Locate the cell with the specified text and output its [x, y] center coordinate. 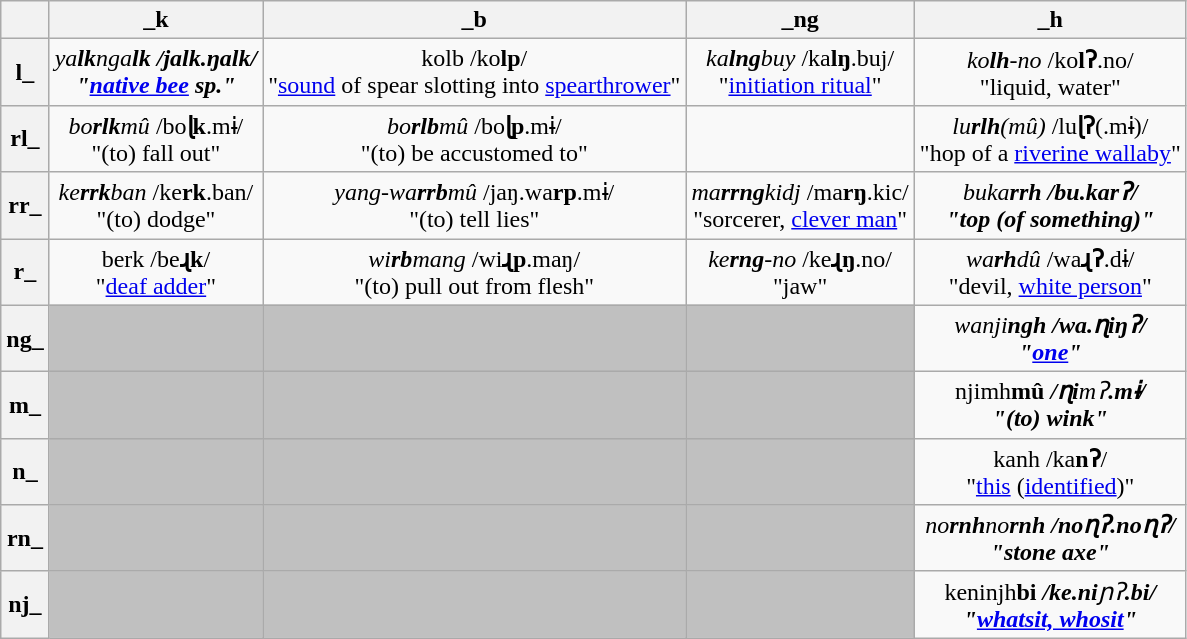
_h [1050, 20]
_ng [800, 20]
marrngkidj /marŋ.kic/"sorcerer, clever man" [800, 206]
kolh-no /kolʔ.no/"liquid, water" [1050, 72]
njimhmû /ɳimʔ.mɨ/"(to) wink" [1050, 406]
_b [474, 20]
rn_ [25, 538]
m_ [25, 406]
nj_ [25, 604]
borlbmû /boɭp.mɨ/"(to) be accustomed to" [474, 138]
yang-warrbmû /jaŋ.warp.mɨ/"(to) tell lies" [474, 206]
rr_ [25, 206]
bukarrh /bu.karʔ/"top (of something)" [1050, 206]
wanjingh /wa.ɳiŋʔ/"one" [1050, 338]
lurlh(mû) /luɭʔ(.mɨ)/"hop of a riverine wallaby" [1050, 138]
warhdû /waɻʔ.dɨ/"devil, white person" [1050, 272]
berk /beɻk/"deaf adder" [156, 272]
r_ [25, 272]
rl_ [25, 138]
kerng-no /keɻŋ.no/"jaw" [800, 272]
n_ [25, 472]
kolb /kolp/"sound of spear slotting into spearthrower" [474, 72]
ng_ [25, 338]
nornhnornh /noɳʔ.noɳʔ/"stone axe" [1050, 538]
yalkngalk /jalk.ŋalk/"native bee sp." [156, 72]
l_ [25, 72]
keninjhbi /ke.niɲʔ.bi/"whatsit, whosit" [1050, 604]
kalngbuy /kalŋ.buj/"initiation ritual" [800, 72]
borlkmû /boɭk.mɨ/"(to) fall out" [156, 138]
kanh /kanʔ/"this (identified)" [1050, 472]
kerrkban /kerk.ban/"(to) dodge" [156, 206]
_k [156, 20]
wirbmang /wiɻp.maŋ/"(to) pull out from flesh" [474, 272]
